Return (x, y) of the center of cell containing provided text 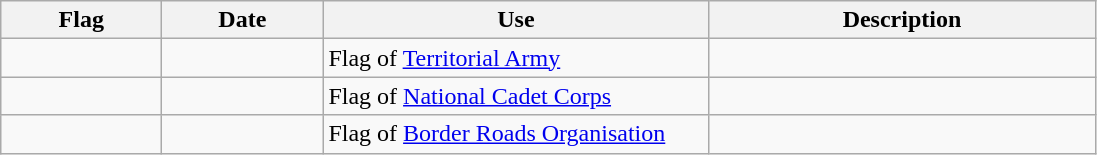
Flag of Border Roads Organisation (516, 134)
Date (242, 20)
Use (516, 20)
Flag of National Cadet Corps (516, 96)
Flag (82, 20)
Flag of Territorial Army (516, 58)
Description (902, 20)
